Locate the cell with the specified text and output its [x, y] center coordinate. 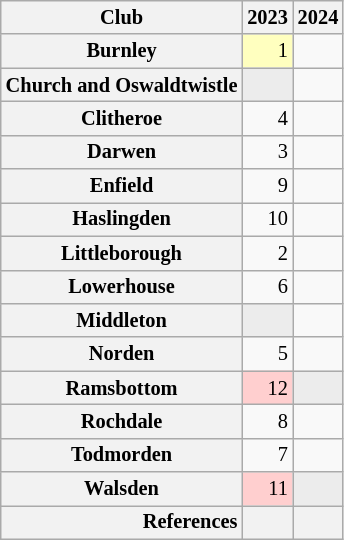
3 [267, 152]
Haslingden [122, 219]
11 [267, 489]
8 [267, 421]
Lowerhouse [122, 287]
2023 [267, 17]
Rochdale [122, 421]
Walsden [122, 489]
Ramsbottom [122, 388]
Norden [122, 354]
4 [267, 118]
Clitheroe [122, 118]
2024 [318, 17]
1 [267, 51]
5 [267, 354]
10 [267, 219]
Burnley [122, 51]
2 [267, 253]
Enfield [122, 186]
Church and Oswaldtwistle [122, 85]
Todmorden [122, 455]
Darwen [122, 152]
References [122, 522]
Littleborough [122, 253]
7 [267, 455]
Middleton [122, 320]
6 [267, 287]
Club [122, 17]
12 [267, 388]
9 [267, 186]
